Identify which cell holds the provided text, then report its [x, y] central coordinate. 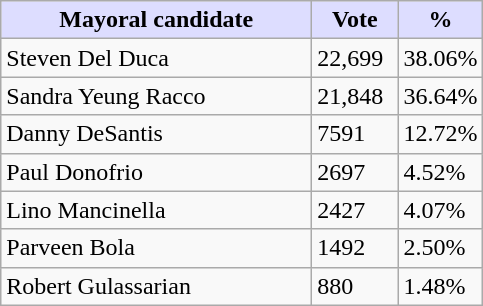
% [440, 20]
Lino Mancinella [156, 210]
Robert Gulassarian [156, 286]
Mayoral candidate [156, 20]
Sandra Yeung Racco [156, 96]
36.64% [440, 96]
Parveen Bola [156, 248]
880 [355, 286]
22,699 [355, 58]
Steven Del Duca [156, 58]
2697 [355, 172]
1.48% [440, 286]
12.72% [440, 134]
2.50% [440, 248]
4.07% [440, 210]
38.06% [440, 58]
7591 [355, 134]
2427 [355, 210]
Paul Donofrio [156, 172]
1492 [355, 248]
21,848 [355, 96]
Vote [355, 20]
Danny DeSantis [156, 134]
4.52% [440, 172]
